Identify which cell holds the provided text, then report its [x, y] central coordinate. 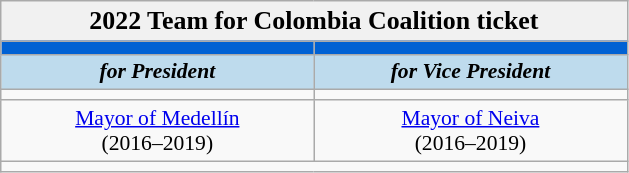
Mayor of Medellín(2016–2019) [158, 130]
2022 Team for Colombia Coalition ticket [314, 21]
for Vice President [470, 72]
Mayor of Neiva(2016–2019) [470, 130]
for President [158, 72]
